Find where the given text appears and provide that cell's center as [X, Y] coordinate. 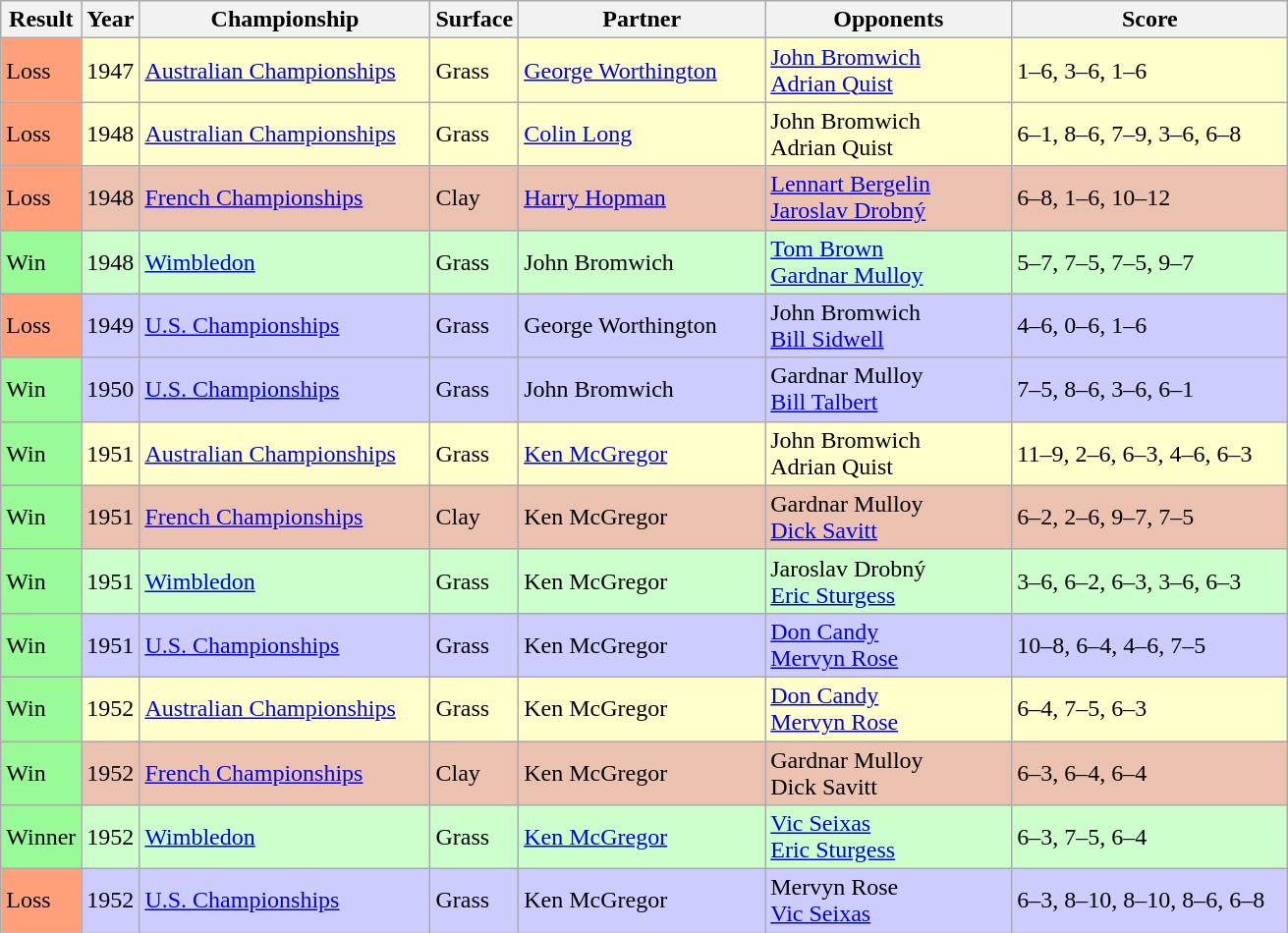
Colin Long [643, 134]
Opponents [888, 20]
6–1, 8–6, 7–9, 3–6, 6–8 [1149, 134]
Harry Hopman [643, 198]
Tom Brown Gardnar Mulloy [888, 261]
Winner [41, 837]
Year [110, 20]
Championship [285, 20]
Partner [643, 20]
5–7, 7–5, 7–5, 9–7 [1149, 261]
7–5, 8–6, 3–6, 6–1 [1149, 389]
4–6, 0–6, 1–6 [1149, 326]
Mervyn Rose Vic Seixas [888, 902]
6–4, 7–5, 6–3 [1149, 709]
1950 [110, 389]
Result [41, 20]
1–6, 3–6, 1–6 [1149, 71]
6–2, 2–6, 9–7, 7–5 [1149, 517]
6–3, 6–4, 6–4 [1149, 772]
6–3, 8–10, 8–10, 8–6, 6–8 [1149, 902]
1947 [110, 71]
Gardnar Mulloy Bill Talbert [888, 389]
Surface [475, 20]
Vic Seixas Eric Sturgess [888, 837]
Jaroslav Drobný Eric Sturgess [888, 581]
3–6, 6–2, 6–3, 3–6, 6–3 [1149, 581]
Score [1149, 20]
11–9, 2–6, 6–3, 4–6, 6–3 [1149, 454]
6–8, 1–6, 10–12 [1149, 198]
John Bromwich Bill Sidwell [888, 326]
1949 [110, 326]
6–3, 7–5, 6–4 [1149, 837]
Lennart Bergelin Jaroslav Drobný [888, 198]
10–8, 6–4, 4–6, 7–5 [1149, 644]
